Scan for the cell matching the given text and deliver its [x, y] coordinate at center. 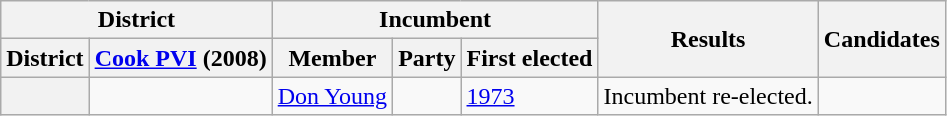
Don Young [332, 96]
First elected [530, 58]
Party [427, 58]
Incumbent re-elected. [708, 96]
Incumbent [435, 20]
1973 [530, 96]
Candidates [882, 39]
Results [708, 39]
Member [332, 58]
Cook PVI (2008) [180, 58]
